Return [x, y] of the center of cell containing provided text 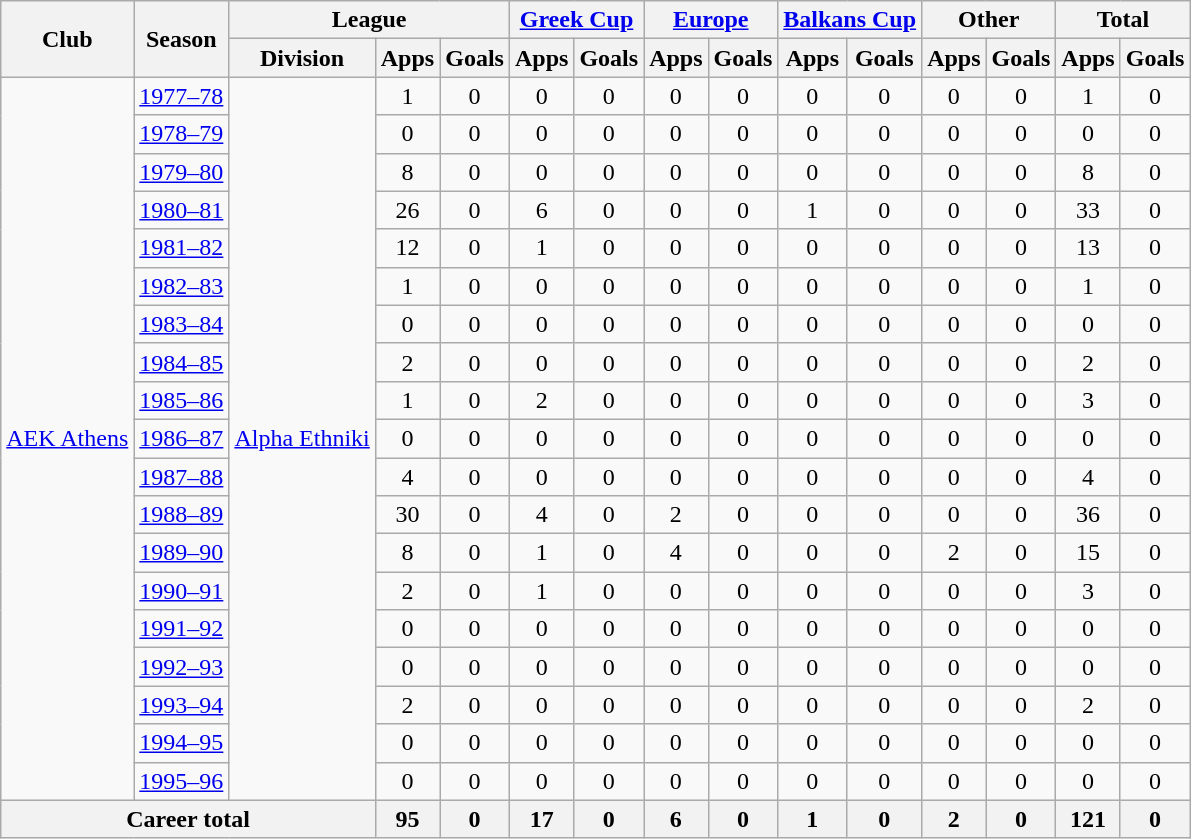
1985–86 [182, 400]
Career total [188, 819]
12 [407, 248]
Season [182, 39]
1980–81 [182, 210]
1977–78 [182, 96]
1982–83 [182, 286]
33 [1088, 210]
1993–94 [182, 705]
30 [407, 515]
1990–91 [182, 591]
1986–87 [182, 438]
1988–89 [182, 515]
Greek Cup [576, 20]
1991–92 [182, 629]
15 [1088, 553]
36 [1088, 515]
1983–84 [182, 324]
26 [407, 210]
1987–88 [182, 477]
Total [1123, 20]
Europe [711, 20]
League [370, 20]
Other [989, 20]
AEK Athens [68, 438]
Balkans Cup [850, 20]
1995–96 [182, 781]
Club [68, 39]
1989–90 [182, 553]
13 [1088, 248]
95 [407, 819]
121 [1088, 819]
1992–93 [182, 667]
Alpha Ethniki [302, 438]
1979–80 [182, 172]
Division [302, 58]
1981–82 [182, 248]
1984–85 [182, 362]
17 [541, 819]
1994–95 [182, 743]
1978–79 [182, 134]
